Find where the given text appears and provide that cell's center as [x, y] coordinate. 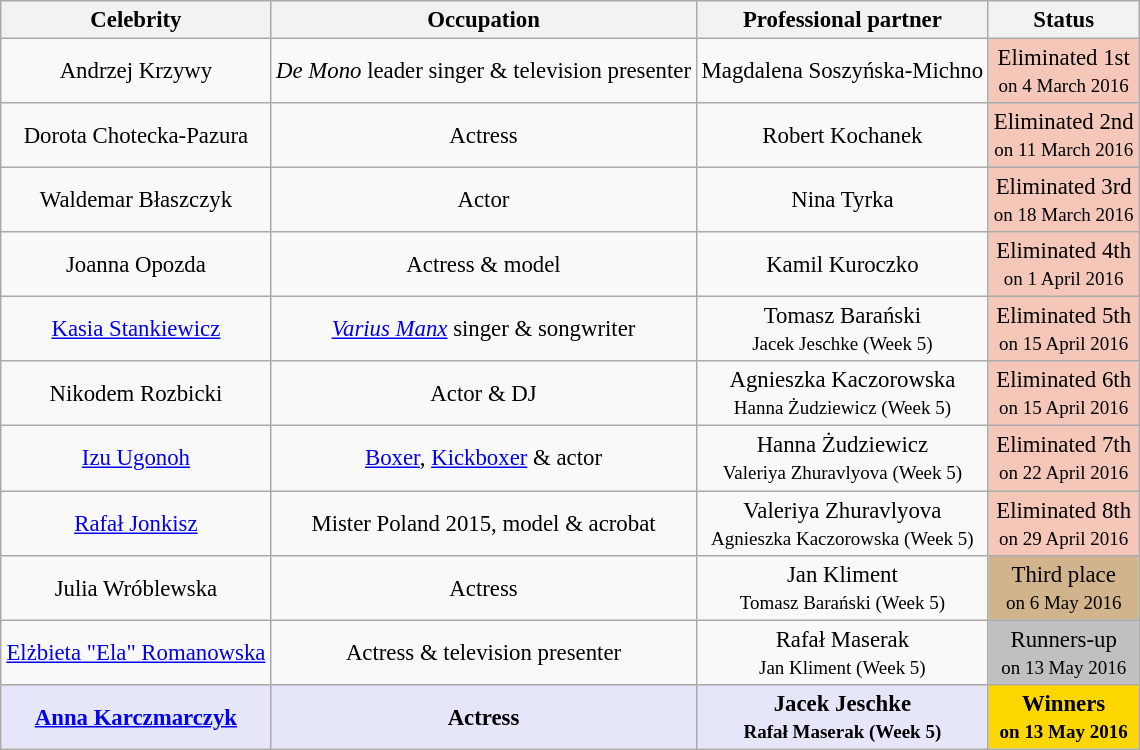
Runners-upon 13 May 2016 [1063, 652]
Izu Ugonoh [136, 458]
Elżbieta "Ela" Romanowska [136, 652]
Rafał Jonkisz [136, 522]
Rafał Maserak Jan Kliment (Week 5) [842, 652]
Boxer, Kickboxer & actor [484, 458]
Andrzej Krzywy [136, 70]
Eliminated 7thon 22 April 2016 [1063, 458]
Actress & model [484, 264]
Celebrity [136, 20]
Waldemar Błaszczyk [136, 200]
Valeriya Zhuravlyova Agnieszka Kaczorowska (Week 5) [842, 522]
Jacek Jeschke Rafał Maserak (Week 5) [842, 716]
Status [1063, 20]
Nikodem Rozbicki [136, 394]
Third placeon 6 May 2016 [1063, 588]
Varius Manx singer & songwriter [484, 330]
Tomasz Barański Jacek Jeschke (Week 5) [842, 330]
Eliminated 4thon 1 April 2016 [1063, 264]
Magdalena Soszyńska-Michno [842, 70]
Jan Kliment Tomasz Barański (Week 5) [842, 588]
Nina Tyrka [842, 200]
Occupation [484, 20]
Eliminated 6thon 15 April 2016 [1063, 394]
Hanna Żudziewicz Valeriya Zhuravlyova (Week 5) [842, 458]
Kasia Stankiewicz [136, 330]
Robert Kochanek [842, 136]
Mister Poland 2015, model & acrobat [484, 522]
Actor [484, 200]
Eliminated 1ston 4 March 2016 [1063, 70]
Professional partner [842, 20]
Eliminated 5thon 15 April 2016 [1063, 330]
Actor & DJ [484, 394]
Agnieszka Kaczorowska Hanna Żudziewicz (Week 5) [842, 394]
Eliminated 3rdon 18 March 2016 [1063, 200]
Kamil Kuroczko [842, 264]
De Mono leader singer & television presenter [484, 70]
Eliminated 2ndon 11 March 2016 [1063, 136]
Joanna Opozda [136, 264]
Winnerson 13 May 2016 [1063, 716]
Anna Karczmarczyk [136, 716]
Actress & television presenter [484, 652]
Julia Wróblewska [136, 588]
Eliminated 8thon 29 April 2016 [1063, 522]
Dorota Chotecka-Pazura [136, 136]
